Pinpoint the cell where the given text exists, returning its (x, y) midpoint coordinate. 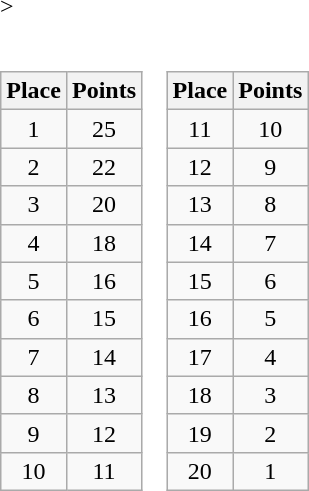
25 (104, 129)
19 (200, 433)
17 (200, 357)
22 (104, 167)
